Determine the (x, y) coordinate at the center of the cell enclosing the given text.  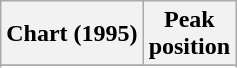
Peakposition (189, 34)
Chart (1995) (72, 34)
